Locate the cell with the specified text and output its [X, Y] center coordinate. 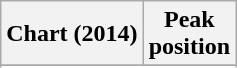
Peakposition [189, 34]
Chart (2014) [72, 34]
